Pinpoint the cell where the given text exists, returning its [x, y] midpoint coordinate. 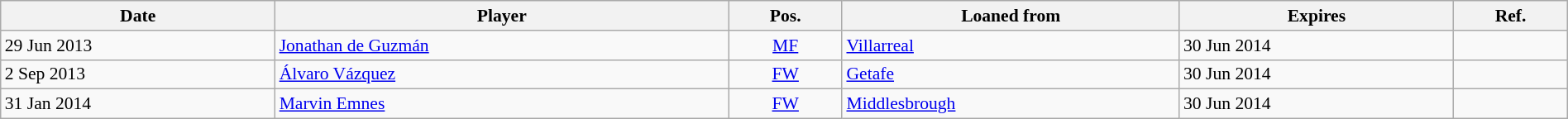
2 Sep 2013 [138, 74]
Pos. [786, 16]
Jonathan de Guzmán [502, 45]
Middlesbrough [1011, 104]
29 Jun 2013 [138, 45]
Álvaro Vázquez [502, 74]
Marvin Emnes [502, 104]
Ref. [1510, 16]
Getafe [1011, 74]
MF [786, 45]
31 Jan 2014 [138, 104]
Expires [1317, 16]
Loaned from [1011, 16]
Villarreal [1011, 45]
Date [138, 16]
Player [502, 16]
